Pinpoint the cell where the given text exists, returning its [X, Y] midpoint coordinate. 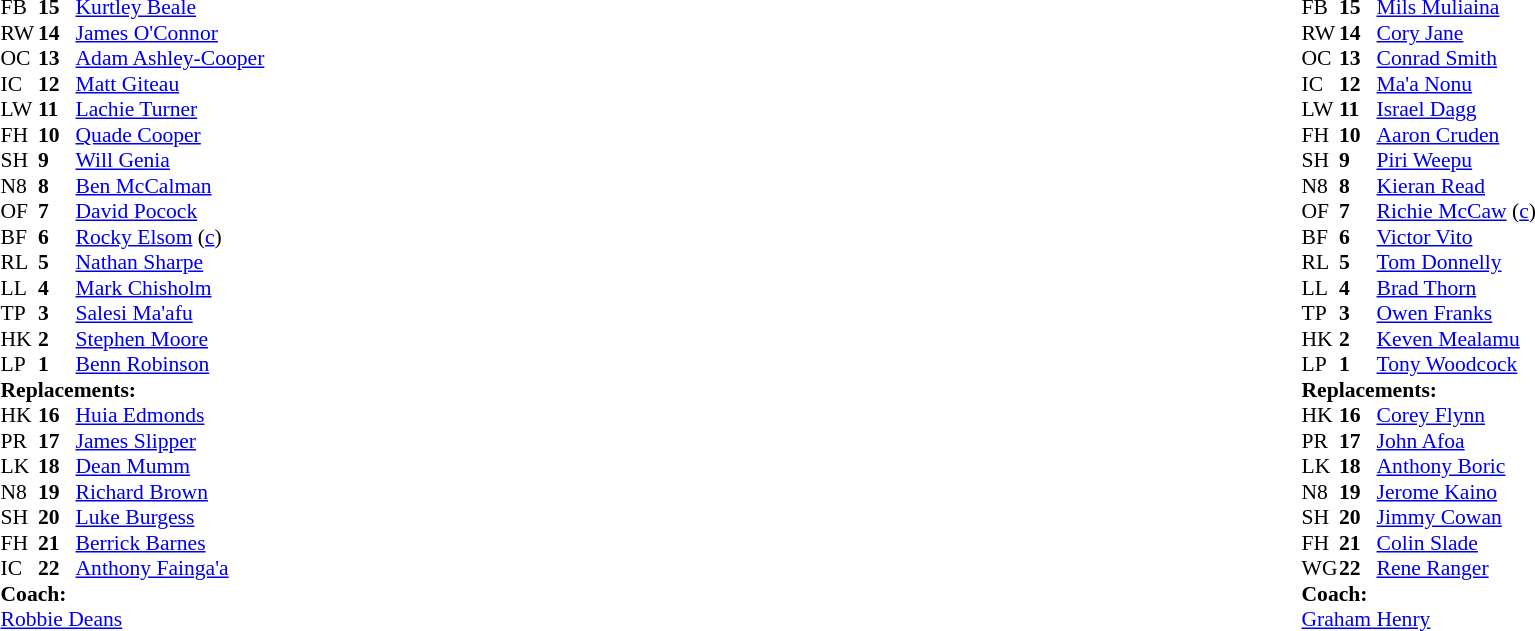
Coach: [132, 594]
Huia Edmonds [170, 415]
Anthony Fainga'a [170, 569]
Benn Robinson [170, 365]
Berrick Barnes [170, 543]
James Slipper [170, 441]
Lachie Turner [170, 109]
Replacements: [132, 390]
Salesi Ma'afu [170, 313]
Dean Mumm [170, 467]
Rocky Elsom (c) [170, 237]
Quade Cooper [170, 135]
James O'Connor [170, 33]
Mark Chisholm [170, 288]
Will Genia [170, 161]
WG [1321, 569]
Nathan Sharpe [170, 263]
David Pocock [170, 211]
Adam Ashley-Cooper [170, 59]
Richard Brown [170, 492]
Matt Giteau [170, 84]
Ben McCalman [170, 186]
Luke Burgess [170, 517]
Stephen Moore [170, 339]
